From the cell containing the given text, extract its center point as [x, y] coordinate. 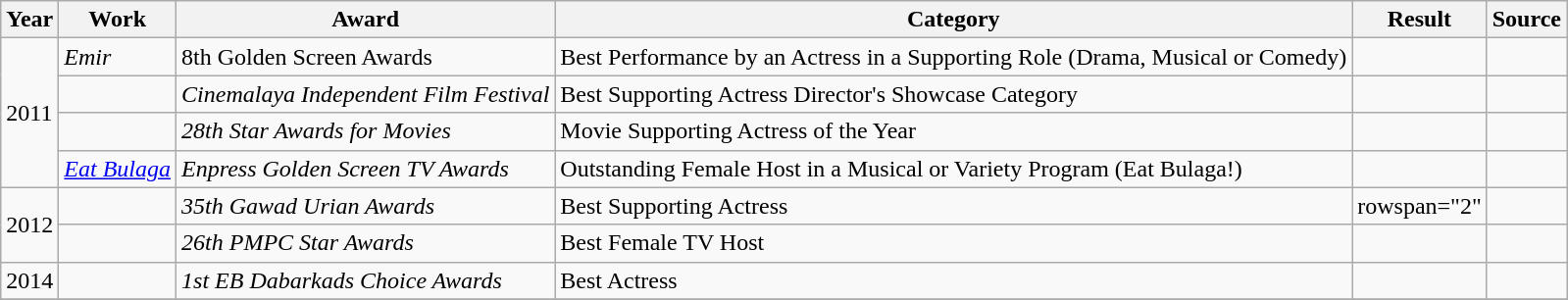
Best Actress [953, 280]
Result [1420, 20]
Award [366, 20]
26th PMPC Star Awards [366, 243]
Enpress Golden Screen TV Awards [366, 169]
Category [953, 20]
Best Female TV Host [953, 243]
Best Supporting Actress [953, 206]
Outstanding Female Host in a Musical or Variety Program (Eat Bulaga!) [953, 169]
Year [29, 20]
Best Supporting Actress Director's Showcase Category [953, 94]
8th Golden Screen Awards [366, 57]
Eat Bulaga [118, 169]
Work [118, 20]
2011 [29, 113]
35th Gawad Urian Awards [366, 206]
rowspan="2" [1420, 206]
Emir [118, 57]
Source [1526, 20]
2014 [29, 280]
28th Star Awards for Movies [366, 131]
Movie Supporting Actress of the Year [953, 131]
Cinemalaya Independent Film Festival [366, 94]
2012 [29, 225]
1st EB Dabarkads Choice Awards [366, 280]
Best Performance by an Actress in a Supporting Role (Drama, Musical or Comedy) [953, 57]
